Determine the (X, Y) coordinate at the center of the cell enclosing the given text.  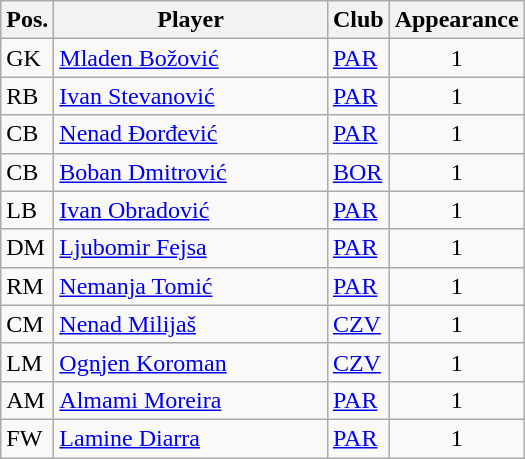
Boban Dmitrović (191, 172)
Appearance (456, 20)
Almami Moreira (191, 400)
CM (28, 324)
Club (358, 20)
Pos. (28, 20)
DM (28, 248)
Lamine Diarra (191, 438)
LB (28, 210)
Nemanja Tomić (191, 286)
FW (28, 438)
Player (191, 20)
Nenad Đorđević (191, 134)
GK (28, 58)
Ivan Obradović (191, 210)
RB (28, 96)
AM (28, 400)
Mladen Božović (191, 58)
Ognjen Koroman (191, 362)
RM (28, 286)
Ivan Stevanović (191, 96)
Nenad Milijaš (191, 324)
BOR (358, 172)
LM (28, 362)
Ljubomir Fejsa (191, 248)
